Extract the (X, Y) coordinate from the center of the cell holding the provided text.  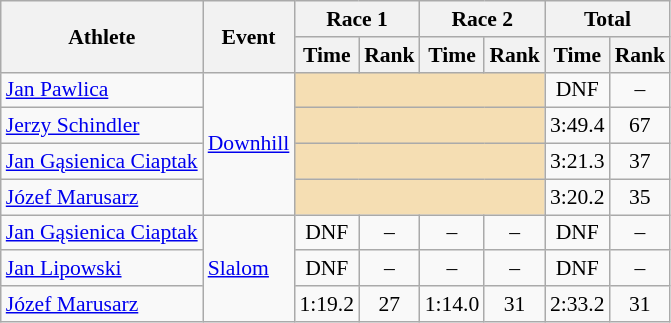
Event (249, 36)
Jan Lipowski (102, 269)
Race 2 (482, 19)
Jerzy Schindler (102, 126)
Athlete (102, 36)
3:21.3 (578, 162)
35 (640, 197)
Downhill (249, 143)
Slalom (249, 268)
27 (390, 304)
Jan Pawlica (102, 90)
Total (608, 19)
67 (640, 126)
1:14.0 (452, 304)
3:49.4 (578, 126)
1:19.2 (326, 304)
2:33.2 (578, 304)
3:20.2 (578, 197)
37 (640, 162)
Race 1 (356, 19)
